Determine the (X, Y) coordinate at the center of the cell enclosing the given text.  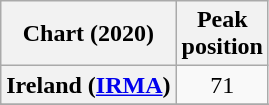
Peakposition (222, 34)
Chart (2020) (88, 34)
Ireland (IRMA) (88, 85)
71 (222, 85)
